Locate the cell with the specified text and output its (x, y) center coordinate. 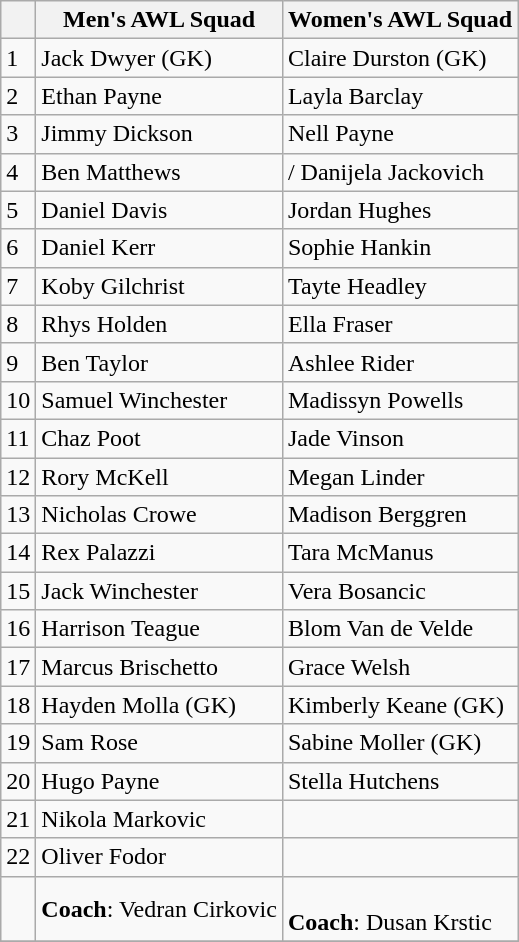
18 (18, 705)
Chaz Poot (160, 438)
Jordan Hughes (400, 210)
Madison Berggren (400, 515)
Nell Payne (400, 134)
8 (18, 324)
19 (18, 743)
Sophie Hankin (400, 248)
Women's AWL Squad (400, 20)
Hayden Molla (GK) (160, 705)
Blom Van de Velde (400, 629)
Hugo Payne (160, 781)
Madissyn Powells (400, 400)
13 (18, 515)
Jack Winchester (160, 591)
1 (18, 58)
16 (18, 629)
14 (18, 553)
15 (18, 591)
6 (18, 248)
Nikola Markovic (160, 819)
Rhys Holden (160, 324)
Daniel Kerr (160, 248)
Daniel Davis (160, 210)
Vera Bosancic (400, 591)
Stella Hutchens (400, 781)
Marcus Brischetto (160, 667)
Grace Welsh (400, 667)
Layla Barclay (400, 96)
Rory McKell (160, 477)
20 (18, 781)
Ethan Payne (160, 96)
21 (18, 819)
12 (18, 477)
Harrison Teague (160, 629)
Nicholas Crowe (160, 515)
Ashlee Rider (400, 362)
Rex Palazzi (160, 553)
Koby Gilchrist (160, 286)
Ben Taylor (160, 362)
7 (18, 286)
11 (18, 438)
Sam Rose (160, 743)
Tayte Headley (400, 286)
Megan Linder (400, 477)
9 (18, 362)
Coach: Vedran Cirkovic (160, 908)
Tara McManus (400, 553)
Samuel Winchester (160, 400)
5 (18, 210)
Ben Matthews (160, 172)
Men's AWL Squad (160, 20)
Coach: Dusan Krstic (400, 908)
Sabine Moller (GK) (400, 743)
/ Danijela Jackovich (400, 172)
Kimberly Keane (GK) (400, 705)
Oliver Fodor (160, 857)
Claire Durston (GK) (400, 58)
10 (18, 400)
22 (18, 857)
17 (18, 667)
Jimmy Dickson (160, 134)
Jack Dwyer (GK) (160, 58)
3 (18, 134)
4 (18, 172)
Jade Vinson (400, 438)
Ella Fraser (400, 324)
2 (18, 96)
